For the text-containing cell, return its midpoint in [X, Y] coordinate format. 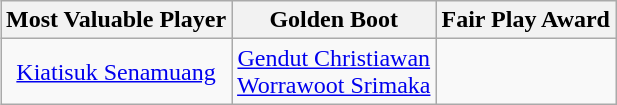
Fair Play Award [526, 20]
Golden Boot [334, 20]
Gendut Christiawan Worrawoot Srimaka [334, 72]
Most Valuable Player [116, 20]
Kiatisuk Senamuang [116, 72]
